Output the (x, y) coordinate of the center of the cell containing the given text.  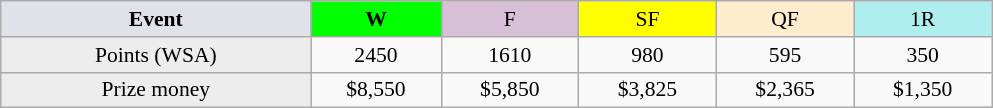
2450 (376, 55)
Prize money (156, 90)
980 (648, 55)
W (376, 19)
595 (785, 55)
$1,350 (923, 90)
Points (WSA) (156, 55)
$3,825 (648, 90)
$2,365 (785, 90)
Event (156, 19)
1R (923, 19)
F (510, 19)
350 (923, 55)
1610 (510, 55)
$5,850 (510, 90)
$8,550 (376, 90)
SF (648, 19)
QF (785, 19)
